Scan for the cell matching the given text and deliver its [X, Y] coordinate at center. 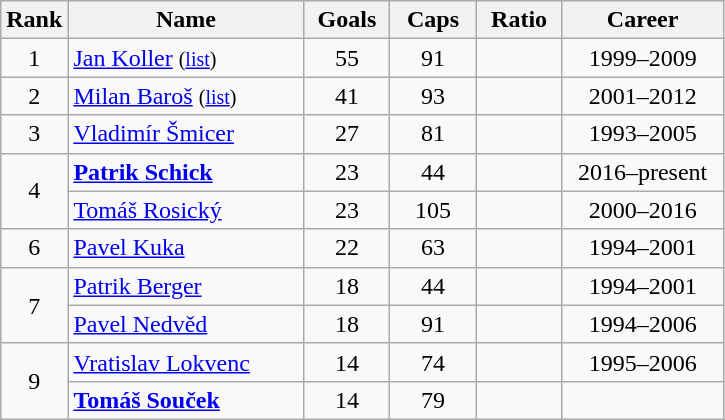
Patrik Berger [186, 286]
27 [347, 134]
79 [433, 400]
Milan Baroš (list) [186, 96]
3 [34, 134]
4 [34, 191]
Vratislav Lokvenc [186, 362]
2016–present [642, 172]
6 [34, 248]
Pavel Nedvěd [186, 324]
1993–2005 [642, 134]
Patrik Schick [186, 172]
Vladimír Šmicer [186, 134]
2 [34, 96]
Rank [34, 20]
Goals [347, 20]
1995–2006 [642, 362]
93 [433, 96]
1999–2009 [642, 58]
Pavel Kuka [186, 248]
105 [433, 210]
55 [347, 58]
9 [34, 381]
63 [433, 248]
1 [34, 58]
Tomáš Rosický [186, 210]
2000–2016 [642, 210]
41 [347, 96]
Caps [433, 20]
Jan Koller (list) [186, 58]
Ratio [519, 20]
Career [642, 20]
Tomáš Souček [186, 400]
1994–2006 [642, 324]
2001–2012 [642, 96]
81 [433, 134]
74 [433, 362]
22 [347, 248]
7 [34, 305]
Name [186, 20]
